Search for the cell housing the specified text and yield its (X, Y) center coordinate. 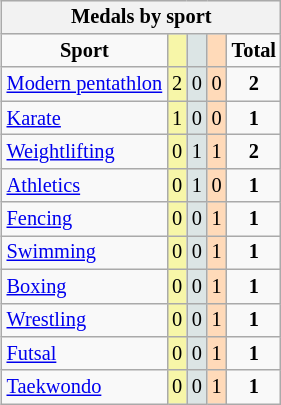
Wrestling (84, 320)
Karate (84, 118)
Athletics (84, 185)
Total (254, 51)
Weightlifting (84, 152)
Boxing (84, 286)
Modern pentathlon (84, 84)
Sport (84, 51)
Swimming (84, 253)
Taekwondo (84, 387)
Fencing (84, 219)
Futsal (84, 354)
Medals by sport (142, 17)
